Determine the (x, y) coordinate at the center of the cell enclosing the given text.  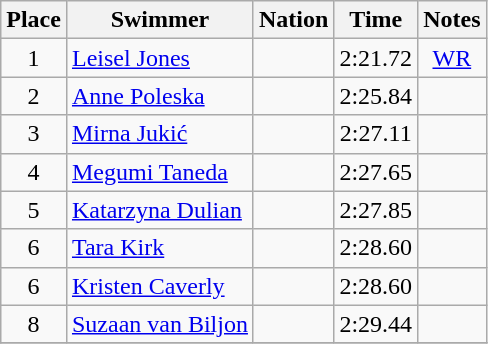
2:27.65 (376, 172)
2:27.85 (376, 210)
Time (376, 20)
4 (34, 172)
WR (452, 58)
1 (34, 58)
2 (34, 96)
Place (34, 20)
Swimmer (160, 20)
Leisel Jones (160, 58)
2:21.72 (376, 58)
2:29.44 (376, 324)
Anne Poleska (160, 96)
Tara Kirk (160, 248)
2:27.11 (376, 134)
Megumi Taneda (160, 172)
Kristen Caverly (160, 286)
Katarzyna Dulian (160, 210)
Mirna Jukić (160, 134)
5 (34, 210)
8 (34, 324)
2:25.84 (376, 96)
Notes (452, 20)
Suzaan van Biljon (160, 324)
3 (34, 134)
Nation (293, 20)
